Locate the cell with the specified text and output its [X, Y] center coordinate. 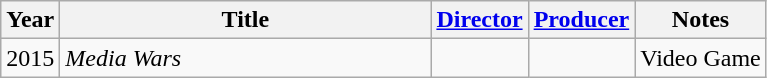
Title [246, 20]
2015 [30, 58]
Director [480, 20]
Year [30, 20]
Video Game [701, 58]
Notes [701, 20]
Media Wars [246, 58]
Producer [582, 20]
